Identify which cell holds the provided text, then report its (x, y) central coordinate. 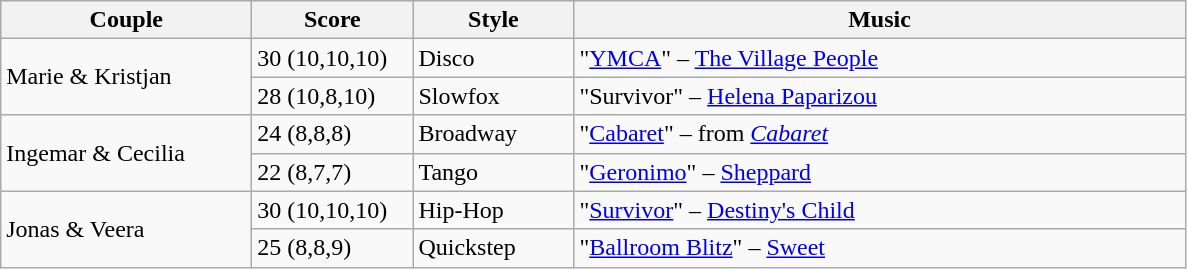
Couple (126, 20)
Marie & Kristjan (126, 77)
Broadway (494, 134)
Score (332, 20)
Ingemar & Cecilia (126, 153)
"Survivor" – Destiny's Child (880, 210)
Disco (494, 58)
"YMCA" – The Village People (880, 58)
Style (494, 20)
"Cabaret" – from Cabaret (880, 134)
Tango (494, 172)
"Geronimo" – Sheppard (880, 172)
Quickstep (494, 248)
Jonas & Veera (126, 229)
22 (8,7,7) (332, 172)
Music (880, 20)
25 (8,8,9) (332, 248)
Slowfox (494, 96)
"Survivor" – Helena Paparizou (880, 96)
"Ballroom Blitz" – Sweet (880, 248)
28 (10,8,10) (332, 96)
Hip-Hop (494, 210)
24 (8,8,8) (332, 134)
